Locate the cell with the specified text and output its (x, y) center coordinate. 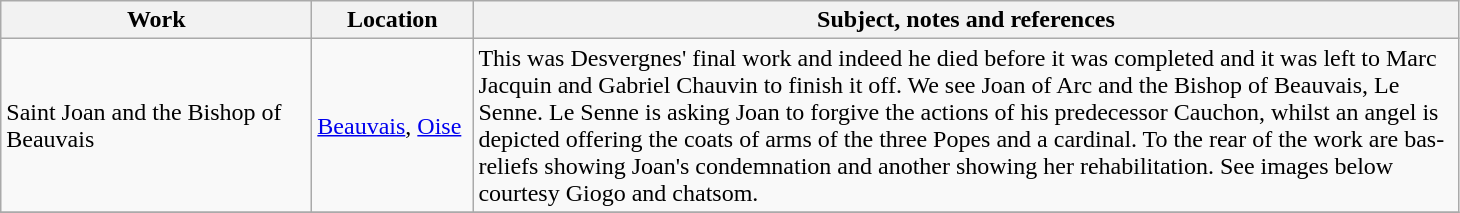
Saint Joan and the Bishop of Beauvais (156, 126)
Location (392, 20)
Work (156, 20)
Subject, notes and references (966, 20)
Beauvais, Oise (392, 126)
